For the text-containing cell, return its midpoint in [X, Y] coordinate format. 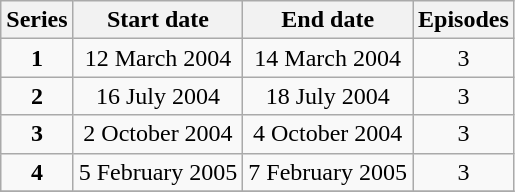
4 [37, 172]
Series [37, 20]
7 February 2005 [328, 172]
Start date [158, 20]
4 October 2004 [328, 134]
18 July 2004 [328, 96]
14 March 2004 [328, 58]
2 October 2004 [158, 134]
1 [37, 58]
16 July 2004 [158, 96]
Episodes [464, 20]
End date [328, 20]
12 March 2004 [158, 58]
2 [37, 96]
5 February 2005 [158, 172]
